Determine the (x, y) coordinate at the center of the cell enclosing the given text.  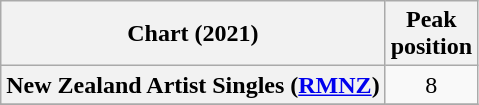
8 (431, 85)
New Zealand Artist Singles (RMNZ) (193, 85)
Chart (2021) (193, 34)
Peakposition (431, 34)
